Locate the cell with the specified text and output its (X, Y) center coordinate. 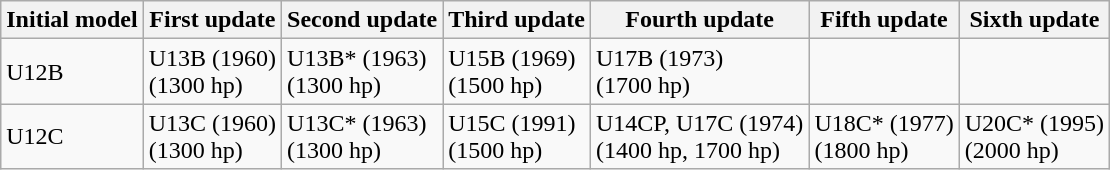
U15B (1969)(1500 hp) (517, 72)
Second update (362, 20)
U20C* (1995)(2000 hp) (1034, 136)
Initial model (72, 20)
U13B (1960)(1300 hp) (212, 72)
Fourth update (699, 20)
U13C* (1963)(1300 hp) (362, 136)
Fifth update (884, 20)
U14CP, U17C (1974)(1400 hp, 1700 hp) (699, 136)
U17B (1973)(1700 hp) (699, 72)
U12B (72, 72)
U13C (1960)(1300 hp) (212, 136)
Sixth update (1034, 20)
Third update (517, 20)
U15C (1991)(1500 hp) (517, 136)
U12C (72, 136)
First update (212, 20)
U13B* (1963)(1300 hp) (362, 72)
U18C* (1977)(1800 hp) (884, 136)
